For the text-containing cell, return its midpoint in [x, y] coordinate format. 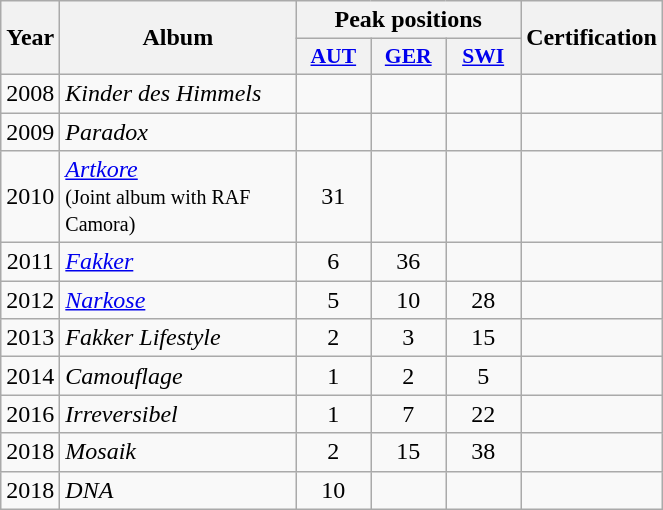
38 [484, 452]
31 [334, 197]
28 [484, 300]
2012 [30, 300]
7 [408, 414]
Irreversibel [178, 414]
AUT [334, 57]
22 [484, 414]
Fakker Lifestyle [178, 338]
36 [408, 262]
Paradox [178, 131]
Artkore (Joint album with RAF Camora) [178, 197]
Kinder des Himmels [178, 93]
2011 [30, 262]
2010 [30, 197]
Fakker [178, 262]
Camouflage [178, 376]
Peak positions [408, 20]
3 [408, 338]
Certification [592, 38]
2014 [30, 376]
SWI [484, 57]
Narkose [178, 300]
Album [178, 38]
2009 [30, 131]
2016 [30, 414]
Mosaik [178, 452]
2008 [30, 93]
2013 [30, 338]
6 [334, 262]
GER [408, 57]
DNA [178, 490]
Year [30, 38]
